Locate the cell with the specified text and output its [X, Y] center coordinate. 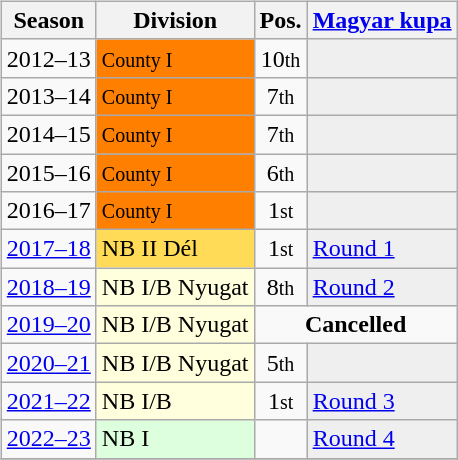
NB I [175, 439]
Season [48, 20]
5th [280, 363]
2012–13 [48, 58]
NB II Dél [175, 249]
Round 1 [382, 249]
2015–16 [48, 173]
NB I/B [175, 401]
2014–15 [48, 134]
6th [280, 173]
Round 3 [382, 401]
Magyar kupa [382, 20]
8th [280, 287]
2016–17 [48, 211]
2020–21 [48, 363]
Cancelled [356, 325]
2019–20 [48, 325]
2021–22 [48, 401]
2013–14 [48, 96]
2022–23 [48, 439]
Pos. [280, 20]
Division [175, 20]
10th [280, 58]
2018–19 [48, 287]
Round 2 [382, 287]
2017–18 [48, 249]
Round 4 [382, 439]
